Capture the cell that displays the provided text and extract its (X, Y) central coordinate. 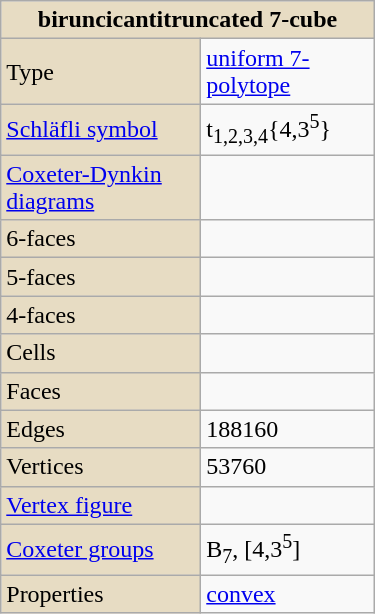
B7, [4,35] (288, 550)
6-faces (101, 239)
Vertex figure (101, 505)
uniform 7-polytope (288, 72)
53760 (288, 467)
5-faces (101, 277)
188160 (288, 429)
Coxeter groups (101, 550)
Schläfli symbol (101, 130)
biruncicantitruncated 7-cube (188, 20)
4-faces (101, 315)
Coxeter-Dynkin diagrams (101, 188)
Type (101, 72)
Cells (101, 353)
Properties (101, 594)
Vertices (101, 467)
Edges (101, 429)
Faces (101, 391)
convex (288, 594)
t1,2,3,4{4,35} (288, 130)
